Return (x, y) of the center of cell containing provided text 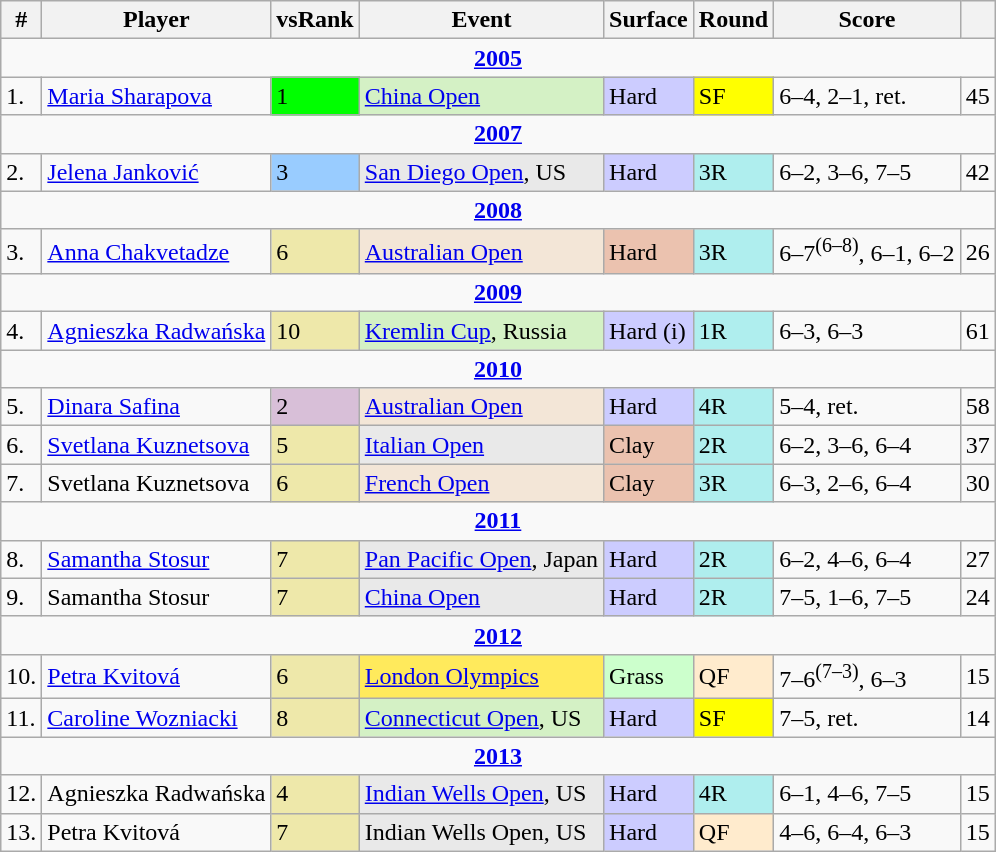
6–2, 3–6, 7–5 (867, 172)
7–5, ret. (867, 718)
Dinara Safina (156, 407)
5 (315, 445)
9. (22, 597)
24 (978, 597)
3. (22, 252)
Italian Open (481, 445)
Kremlin Cup, Russia (481, 331)
6–1, 4–6, 7–5 (867, 794)
5. (22, 407)
Surface (649, 20)
1. (22, 96)
2. (22, 172)
6–3, 6–3 (867, 331)
Caroline Wozniacki (156, 718)
42 (978, 172)
8 (315, 718)
2008 (498, 210)
27 (978, 559)
2 (315, 407)
58 (978, 407)
2005 (498, 58)
2013 (498, 756)
6–2, 3–6, 6–4 (867, 445)
6–3, 2–6, 6–4 (867, 483)
2010 (498, 369)
Anna Chakvetadze (156, 252)
4 (315, 794)
12. (22, 794)
Score (867, 20)
1R (733, 331)
2012 (498, 635)
5–4, ret. (867, 407)
Hard (i) (649, 331)
Grass (649, 676)
6. (22, 445)
4. (22, 331)
Connecticut Open, US (481, 718)
Round (733, 20)
6–4, 2–1, ret. (867, 96)
vsRank (315, 20)
10 (315, 331)
7–6(7–3), 6–3 (867, 676)
14 (978, 718)
26 (978, 252)
7–5, 1–6, 7–5 (867, 597)
Pan Pacific Open, Japan (481, 559)
61 (978, 331)
Maria Sharapova (156, 96)
London Olympics (481, 676)
French Open (481, 483)
Event (481, 20)
30 (978, 483)
Player (156, 20)
1 (315, 96)
8. (22, 559)
37 (978, 445)
45 (978, 96)
11. (22, 718)
7. (22, 483)
4–6, 6–4, 6–3 (867, 832)
3 (315, 172)
2007 (498, 134)
2011 (498, 521)
10. (22, 676)
6–2, 4–6, 6–4 (867, 559)
# (22, 20)
13. (22, 832)
Jelena Janković (156, 172)
2009 (498, 293)
San Diego Open, US (481, 172)
6–7(6–8), 6–1, 6–2 (867, 252)
